Provide the [X, Y] coordinate of the cell's center where the given text is located.  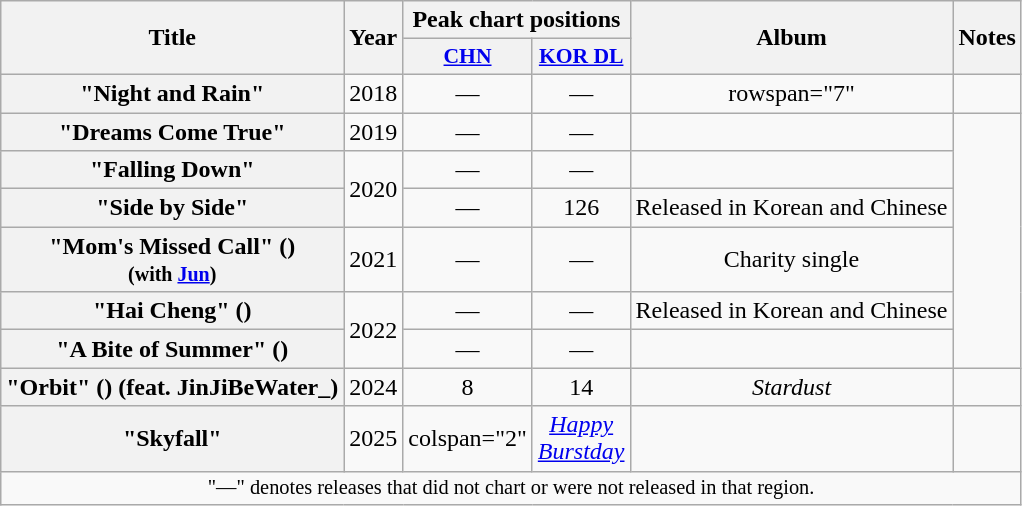
Charity single [792, 260]
"Mom's Missed Call" ()(with Jun) [172, 260]
2025 [374, 438]
"Hai Cheng" () [172, 311]
2019 [374, 131]
"Orbit" () (feat. JinJiBeWater_) [172, 387]
Year [374, 38]
Album [792, 38]
"—" denotes releases that did not chart or were not released in that region. [512, 488]
2024 [374, 387]
Notes [987, 38]
"A Bite of Summer" () [172, 349]
CHN [468, 57]
"Skyfall" [172, 438]
2021 [374, 260]
colspan="2" [468, 438]
"Night and Rain" [172, 93]
Happy Burstday [581, 438]
"Dreams Come True" [172, 131]
Title [172, 38]
"Falling Down" [172, 170]
14 [581, 387]
2020 [374, 189]
2022 [374, 330]
2018 [374, 93]
Peak chart positions [516, 20]
126 [581, 208]
Stardust [792, 387]
KOR DL [581, 57]
"Side by Side" [172, 208]
rowspan="7" [792, 93]
8 [468, 387]
